Search for the cell housing the specified text and yield its (X, Y) center coordinate. 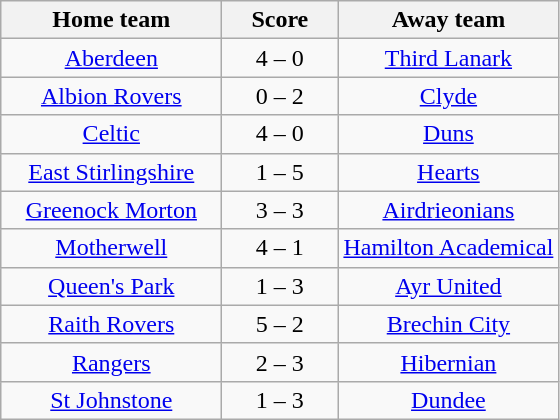
4 – 1 (280, 248)
Third Lanark (448, 58)
3 – 3 (280, 210)
0 – 2 (280, 96)
Brechin City (448, 324)
Queen's Park (112, 286)
East Stirlingshire (112, 172)
Aberdeen (112, 58)
Score (280, 20)
Clyde (448, 96)
Celtic (112, 134)
Motherwell (112, 248)
Ayr United (448, 286)
Airdrieonians (448, 210)
Rangers (112, 362)
Hearts (448, 172)
Home team (112, 20)
Hamilton Academical (448, 248)
1 – 5 (280, 172)
Greenock Morton (112, 210)
Duns (448, 134)
Albion Rovers (112, 96)
Away team (448, 20)
Raith Rovers (112, 324)
St Johnstone (112, 400)
2 – 3 (280, 362)
5 – 2 (280, 324)
Hibernian (448, 362)
Dundee (448, 400)
